Return [X, Y] of the center of cell containing provided text 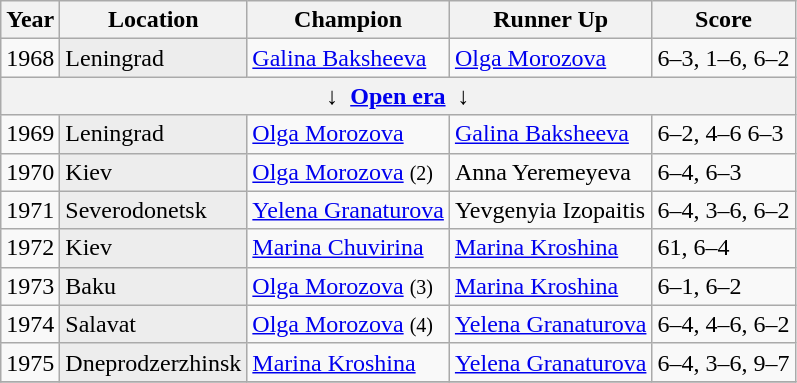
6–4, 3–6, 6–2 [724, 210]
↓ Open era ↓ [398, 96]
Severodonetsk [154, 210]
6–1, 6–2 [724, 286]
Marina Chuvirina [348, 248]
Olga Morozova (2) [348, 172]
1968 [30, 58]
Olga Morozova (3) [348, 286]
Location [154, 20]
1970 [30, 172]
Anna Yeremeyeva [550, 172]
1972 [30, 248]
Baku [154, 286]
Year [30, 20]
1973 [30, 286]
Olga Morozova (4) [348, 324]
1975 [30, 362]
Runner Up [550, 20]
Yevgenyia Izopaitis [550, 210]
Salavat [154, 324]
1971 [30, 210]
6–4, 4–6, 6–2 [724, 324]
6–3, 1–6, 6–2 [724, 58]
1969 [30, 134]
6–2, 4–6 6–3 [724, 134]
6–4, 3–6, 9–7 [724, 362]
Score [724, 20]
Champion [348, 20]
61, 6–4 [724, 248]
1974 [30, 324]
6–4, 6–3 [724, 172]
Dneprodzerzhinsk [154, 362]
